Extract the [X, Y] coordinate from the center of the cell holding the provided text.  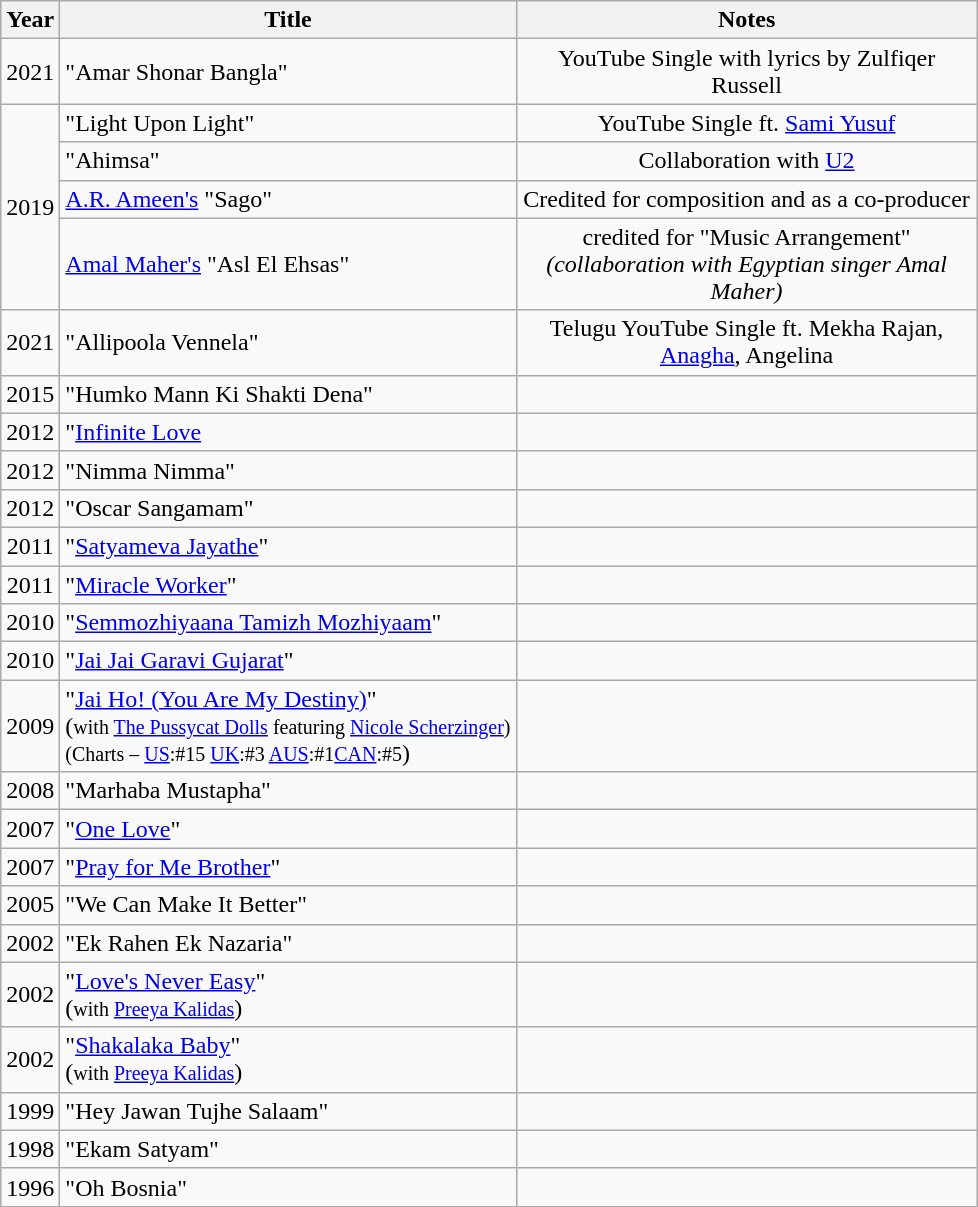
"Humko Mann Ki Shakti Dena" [288, 394]
"Amar Shonar Bangla" [288, 72]
"We Can Make It Better" [288, 905]
1999 [30, 1111]
Notes [746, 20]
"Semmozhiyaana Tamizh Mozhiyaam" [288, 623]
Collaboration with U2 [746, 161]
2008 [30, 791]
YouTube Single with lyrics by Zulfiqer Russell [746, 72]
Amal Maher's "Asl El Ehsas" [288, 264]
"Allipoola Vennela" [288, 342]
2009 [30, 726]
2015 [30, 394]
"Satyameva Jayathe" [288, 546]
A.R. Ameen's "Sago" [288, 199]
Telugu YouTube Single ft. Mekha Rajan, Anagha, Angelina [746, 342]
"Miracle Worker" [288, 585]
"Shakalaka Baby"(with Preeya Kalidas) [288, 1060]
"Light Upon Light" [288, 123]
"Ahimsa" [288, 161]
"Hey Jawan Tujhe Salaam" [288, 1111]
1998 [30, 1149]
"Love's Never Easy"(with Preeya Kalidas) [288, 994]
YouTube Single ft. Sami Yusuf [746, 123]
Title [288, 20]
"One Love" [288, 829]
1996 [30, 1187]
"Ek Rahen Ek Nazaria" [288, 943]
2019 [30, 207]
credited for "Music Arrangement"(collaboration with Egyptian singer Amal Maher) [746, 264]
2005 [30, 905]
"Marhaba Mustapha" [288, 791]
"Ekam Satyam" [288, 1149]
"Oh Bosnia" [288, 1187]
"Nimma Nimma" [288, 470]
"Infinite Love [288, 432]
Year [30, 20]
Credited for composition and as a co-producer [746, 199]
"Oscar Sangamam" [288, 508]
"Pray for Me Brother" [288, 867]
"Jai Ho! (You Are My Destiny)"(with The Pussycat Dolls featuring Nicole Scherzinger)(Charts – US:#15 UK:#3 AUS:#1CAN:#5) [288, 726]
"Jai Jai Garavi Gujarat" [288, 661]
